From the cell containing the given text, extract its center point as (x, y) coordinate. 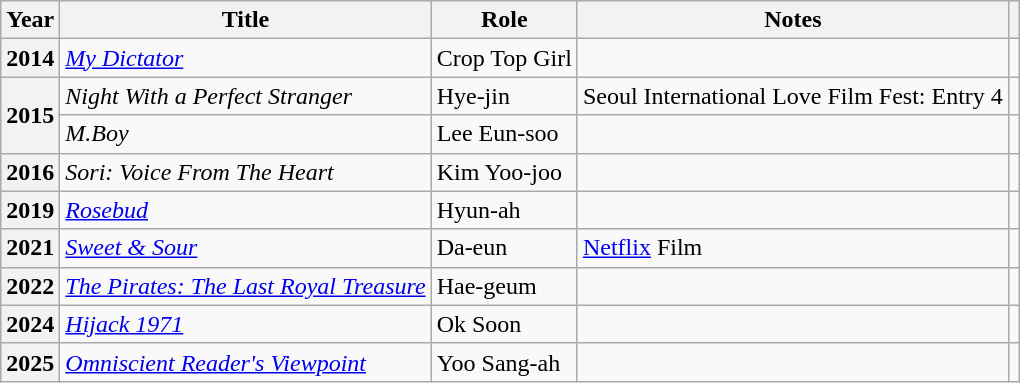
Kim Yoo-joo (504, 172)
2014 (30, 58)
M.Boy (246, 134)
Omniscient Reader's Viewpoint (246, 362)
Year (30, 20)
2021 (30, 248)
The Pirates: The Last Royal Treasure (246, 286)
2024 (30, 324)
Ok Soon (504, 324)
Rosebud (246, 210)
Seoul International Love Film Fest: Entry 4 (792, 96)
Lee Eun-soo (504, 134)
Hyun-ah (504, 210)
My Dictator (246, 58)
Hye-jin (504, 96)
2019 (30, 210)
Da-eun (504, 248)
2016 (30, 172)
Netflix Film (792, 248)
Crop Top Girl (504, 58)
2015 (30, 115)
Sweet & Sour (246, 248)
2025 (30, 362)
Hijack 1971 (246, 324)
Hae-geum (504, 286)
2022 (30, 286)
Night With a Perfect Stranger (246, 96)
Role (504, 20)
Yoo Sang-ah (504, 362)
Sori: Voice From The Heart (246, 172)
Notes (792, 20)
Title (246, 20)
